Return the (X, Y) coordinate for the center point of the cell that contains the specified text.  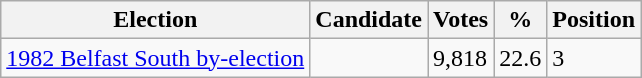
3 (594, 58)
1982 Belfast South by-election (156, 58)
9,818 (461, 58)
Candidate (369, 20)
% (520, 20)
Position (594, 20)
Election (156, 20)
Votes (461, 20)
22.6 (520, 58)
